Return (X, Y) of the center of cell containing provided text 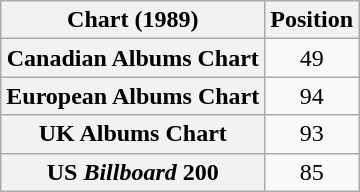
Chart (1989) (133, 20)
Canadian Albums Chart (133, 58)
Position (312, 20)
European Albums Chart (133, 96)
US Billboard 200 (133, 172)
93 (312, 134)
UK Albums Chart (133, 134)
85 (312, 172)
49 (312, 58)
94 (312, 96)
